Provide the (x, y) coordinate of the cell's center where the given text is located.  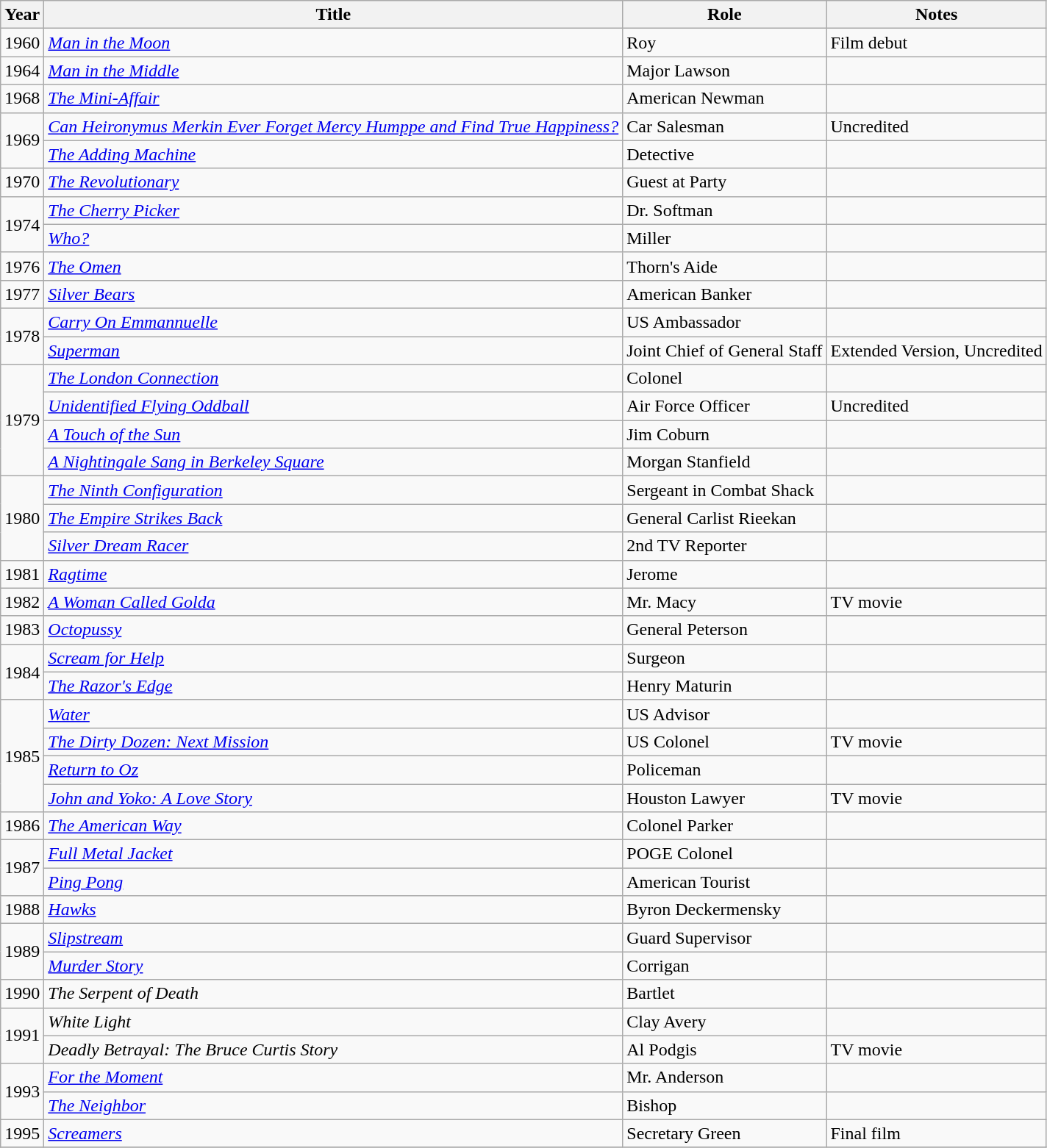
Final film (937, 1133)
POGE Colonel (725, 854)
1993 (22, 1091)
Carry On Emmannuelle (334, 322)
Guest at Party (725, 182)
Surgeon (725, 658)
The London Connection (334, 379)
Notes (937, 15)
Scream for Help (334, 658)
The Revolutionary (334, 182)
1979 (22, 420)
1982 (22, 602)
A Nightingale Sang in Berkeley Square (334, 462)
Joint Chief of General Staff (725, 351)
The American Way (334, 826)
Title (334, 15)
Colonel Parker (725, 826)
1984 (22, 672)
Air Force Officer (725, 406)
Jerome (725, 574)
Superman (334, 351)
For the Moment (334, 1077)
Full Metal Jacket (334, 854)
Detective (725, 154)
The Serpent of Death (334, 994)
Roy (725, 43)
1978 (22, 336)
Henry Maturin (725, 686)
Dr. Softman (725, 210)
The Empire Strikes Back (334, 518)
American Tourist (725, 882)
A Woman Called Golda (334, 602)
Mr. Anderson (725, 1077)
The Cherry Picker (334, 210)
1960 (22, 43)
1991 (22, 1036)
Sergeant in Combat Shack (725, 490)
Mr. Macy (725, 602)
Morgan Stanfield (725, 462)
Secretary Green (725, 1133)
Clay Avery (725, 1022)
The Neighbor (334, 1105)
1985 (22, 756)
Slipstream (334, 938)
Water (334, 714)
1969 (22, 140)
Silver Dream Racer (334, 546)
The Mini-Affair (334, 98)
1989 (22, 952)
Byron Deckermensky (725, 910)
1976 (22, 266)
Jim Coburn (725, 434)
1987 (22, 868)
Who? (334, 238)
Houston Lawyer (725, 797)
Man in the Middle (334, 71)
Film debut (937, 43)
US Colonel (725, 742)
A Touch of the Sun (334, 434)
Silver Bears (334, 294)
1968 (22, 98)
Hawks (334, 910)
1977 (22, 294)
The Dirty Dozen: Next Mission (334, 742)
Thorn's Aide (725, 266)
1974 (22, 224)
1980 (22, 518)
Deadly Betrayal: The Bruce Curtis Story (334, 1050)
Ping Pong (334, 882)
Car Salesman (725, 126)
Unidentified Flying Oddball (334, 406)
Miller (725, 238)
Guard Supervisor (725, 938)
Bishop (725, 1105)
1970 (22, 182)
Bartlet (725, 994)
2nd TV Reporter (725, 546)
Role (725, 15)
Extended Version, Uncredited (937, 351)
Man in the Moon (334, 43)
American Newman (725, 98)
General Carlist Rieekan (725, 518)
Murder Story (334, 966)
John and Yoko: A Love Story (334, 797)
American Banker (725, 294)
Policeman (725, 769)
1990 (22, 994)
The Omen (334, 266)
Corrigan (725, 966)
Screamers (334, 1133)
White Light (334, 1022)
1995 (22, 1133)
1988 (22, 910)
The Adding Machine (334, 154)
Year (22, 15)
Colonel (725, 379)
1964 (22, 71)
Major Lawson (725, 71)
1983 (22, 630)
Octopussy (334, 630)
1986 (22, 826)
US Ambassador (725, 322)
Al Podgis (725, 1050)
The Razor's Edge (334, 686)
Ragtime (334, 574)
The Ninth Configuration (334, 490)
1981 (22, 574)
US Advisor (725, 714)
Return to Oz (334, 769)
General Peterson (725, 630)
Can Heironymus Merkin Ever Forget Mercy Humppe and Find True Happiness? (334, 126)
